Return (x, y) of the center of cell containing provided text 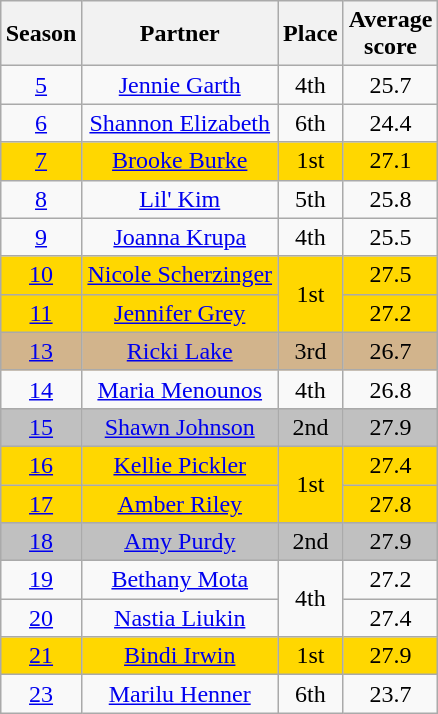
Shannon Elizabeth (180, 123)
27.8 (390, 503)
27.1 (390, 161)
11 (41, 313)
Brooke Burke (180, 161)
25.5 (390, 237)
Averagescore (390, 34)
Jennifer Grey (180, 313)
Bindi Irwin (180, 656)
Lil' Kim (180, 199)
Amber Riley (180, 503)
17 (41, 503)
26.8 (390, 389)
20 (41, 618)
16 (41, 465)
Maria Menounos (180, 389)
Amy Purdy (180, 542)
14 (41, 389)
Kellie Pickler (180, 465)
Place (311, 34)
7 (41, 161)
15 (41, 427)
Marilu Henner (180, 694)
19 (41, 580)
3rd (311, 351)
Joanna Krupa (180, 237)
27.5 (390, 275)
25.8 (390, 199)
Jennie Garth (180, 85)
6 (41, 123)
5 (41, 85)
25.7 (390, 85)
18 (41, 542)
23.7 (390, 694)
21 (41, 656)
24.4 (390, 123)
Nastia Liukin (180, 618)
8 (41, 199)
10 (41, 275)
Season (41, 34)
26.7 (390, 351)
Nicole Scherzinger (180, 275)
9 (41, 237)
Bethany Mota (180, 580)
13 (41, 351)
Ricki Lake (180, 351)
Partner (180, 34)
5th (311, 199)
Shawn Johnson (180, 427)
23 (41, 694)
